Search for the cell housing the specified text and yield its (x, y) center coordinate. 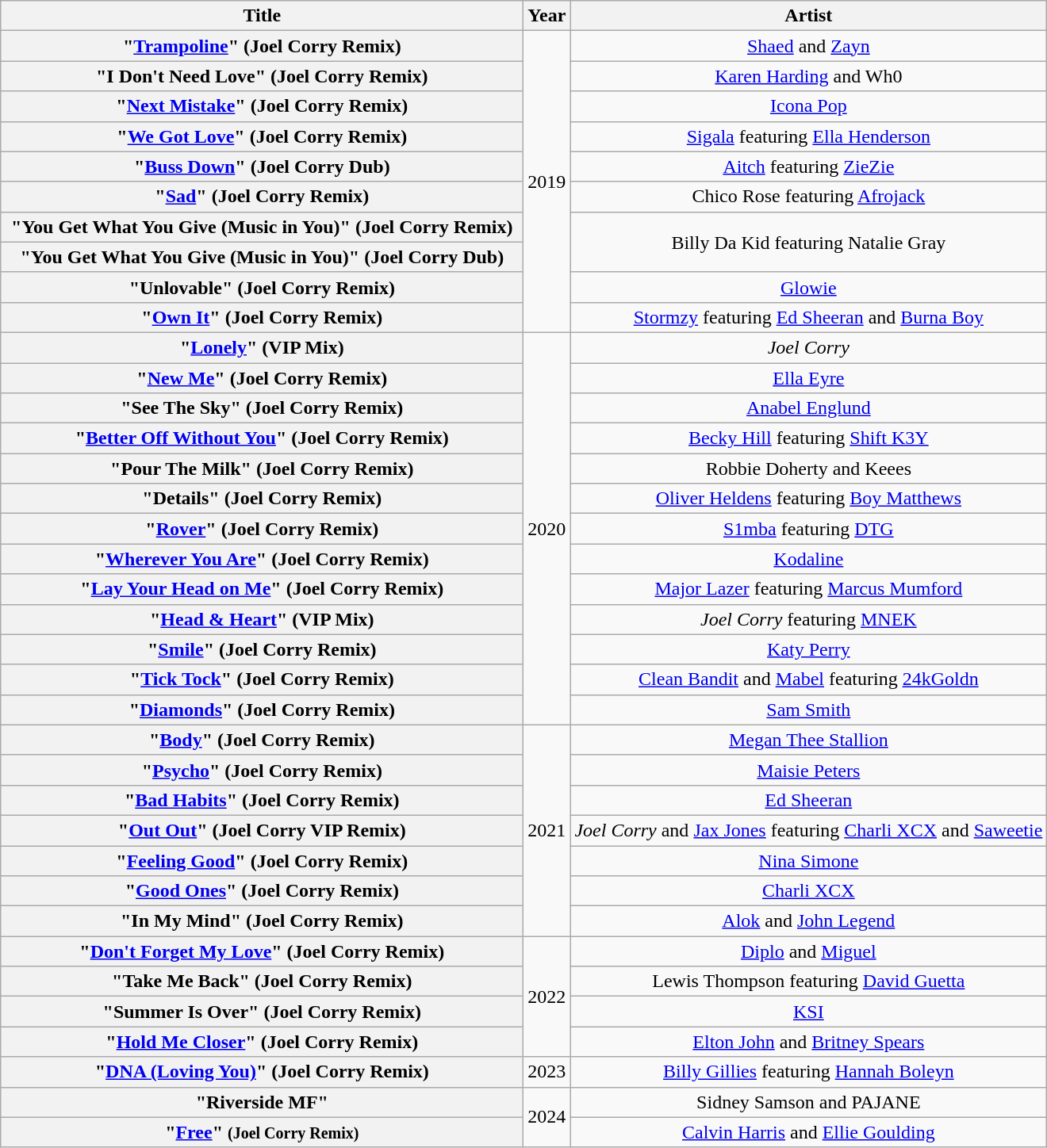
"I Don't Need Love" (Joel Corry Remix) (262, 76)
"We Got Love" (Joel Corry Remix) (262, 136)
2022 (547, 997)
"Don't Forget My Love" (Joel Corry Remix) (262, 951)
"Summer Is Over" (Joel Corry Remix) (262, 1012)
"Trampoline" (Joel Corry Remix) (262, 46)
Title (262, 16)
Sam Smith (809, 710)
KSI (809, 1012)
S1mba featuring DTG (809, 529)
"Riverside MF" (262, 1102)
Year (547, 16)
Anabel Englund (809, 408)
"Smile" (Joel Corry Remix) (262, 649)
"In My Mind" (Joel Corry Remix) (262, 921)
"Wherever You Are" (Joel Corry Remix) (262, 559)
"DNA (Loving You)" (Joel Corry Remix) (262, 1072)
Icona Pop (809, 106)
"Feeling Good" (Joel Corry Remix) (262, 860)
"Body" (Joel Corry Remix) (262, 740)
Ella Eyre (809, 378)
"Pour The Milk" (Joel Corry Remix) (262, 469)
Artist (809, 16)
"Rover" (Joel Corry Remix) (262, 529)
"Unlovable" (Joel Corry Remix) (262, 287)
Karen Harding and Wh0 (809, 76)
"See The Sky" (Joel Corry Remix) (262, 408)
Megan Thee Stallion (809, 740)
Alok and John Legend (809, 921)
Billy Da Kid featuring Natalie Gray (809, 242)
"Head & Heart" (VIP Mix) (262, 619)
Diplo and Miguel (809, 951)
Maisie Peters (809, 770)
"You Get What You Give (Music in You)" (Joel Corry Remix) (262, 227)
Calvin Harris and Ellie Goulding (809, 1132)
Lewis Thompson featuring David Guetta (809, 982)
Charli XCX (809, 891)
Stormzy featuring Ed Sheeran and Burna Boy (809, 317)
Nina Simone (809, 860)
Chico Rose featuring Afrojack (809, 197)
2021 (547, 830)
"New Me" (Joel Corry Remix) (262, 378)
"Diamonds" (Joel Corry Remix) (262, 710)
Becky Hill featuring Shift K3Y (809, 438)
"You Get What You Give (Music in You)" (Joel Corry Dub) (262, 257)
Major Lazer featuring Marcus Mumford (809, 589)
Billy Gillies featuring Hannah Boleyn (809, 1072)
"Lay Your Head on Me" (Joel Corry Remix) (262, 589)
Clean Bandit and Mabel featuring 24kGoldn (809, 679)
Glowie (809, 287)
2019 (547, 182)
"Take Me Back" (Joel Corry Remix) (262, 982)
"Good Ones" (Joel Corry Remix) (262, 891)
"Details" (Joel Corry Remix) (262, 499)
Joel Corry and Jax Jones featuring Charli XCX and Saweetie (809, 830)
2024 (547, 1117)
2023 (547, 1072)
"Bad Habits" (Joel Corry Remix) (262, 800)
"Buss Down" (Joel Corry Dub) (262, 166)
"Free" (Joel Corry Remix) (262, 1132)
"Next Mistake" (Joel Corry Remix) (262, 106)
2020 (547, 528)
Oliver Heldens featuring Boy Matthews (809, 499)
Shaed and Zayn (809, 46)
Sidney Samson and PAJANE (809, 1102)
"Own It" (Joel Corry Remix) (262, 317)
Kodaline (809, 559)
"Lonely" (VIP Mix) (262, 347)
"Sad" (Joel Corry Remix) (262, 197)
"Better Off Without You" (Joel Corry Remix) (262, 438)
Sigala featuring Ella Henderson (809, 136)
Robbie Doherty and Keees (809, 469)
Joel Corry (809, 347)
"Out Out" (Joel Corry VIP Remix) (262, 830)
Katy Perry (809, 649)
Ed Sheeran (809, 800)
Elton John and Britney Spears (809, 1042)
"Psycho" (Joel Corry Remix) (262, 770)
Aitch featuring ZieZie (809, 166)
"Tick Tock" (Joel Corry Remix) (262, 679)
Joel Corry featuring MNEK (809, 619)
"Hold Me Closer" (Joel Corry Remix) (262, 1042)
